Search for the cell housing the specified text and yield its [X, Y] center coordinate. 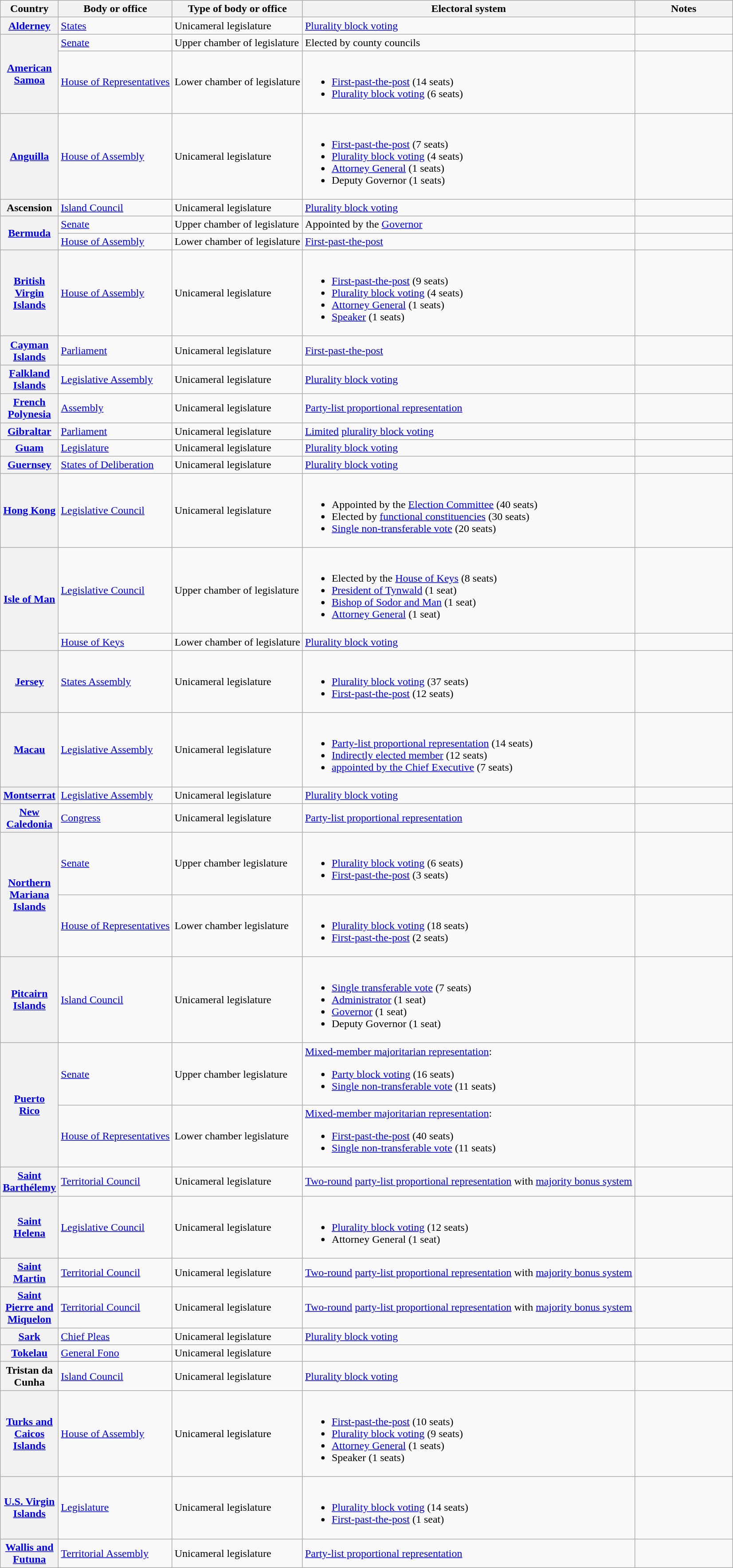
Single transferable vote (7 seats)Administrator (1 seat)Governor (1 seat)Deputy Governor (1 seat) [468, 1000]
Country [29, 9]
Macau [29, 750]
Guernsey [29, 465]
Appointed by the Governor [468, 225]
Elected by the House of Keys (8 seats)President of Tynwald (1 seat)Bishop of Sodor and Man (1 seat)Attorney General (1 seat) [468, 591]
States [115, 26]
Saint Helena [29, 1227]
Falkland Islands [29, 379]
First-past-the-post (7 seats)Plurality block voting (4 seats)Attorney General (1 seats)Deputy Governor (1 seats) [468, 156]
Plurality block voting (12 seats)Attorney General (1 seat) [468, 1227]
Jersey [29, 682]
Appointed by the Election Committee (40 seats)Elected by functional constituencies (30 seats)Single non-transferable vote (20 seats) [468, 510]
Pitcairn Islands [29, 1000]
Gibraltar [29, 431]
Party-list proportional representation (14 seats)Indirectly elected member (12 seats)appointed by the Chief Executive (7 seats) [468, 750]
Mixed-member majoritarian representation:First-past-the-post (40 seats)Single non-transferable vote (11 seats) [468, 1136]
Chief Pleas [115, 1336]
Assembly [115, 408]
U.S. Virgin Islands [29, 1508]
French Polynesia [29, 408]
States of Deliberation [115, 465]
Mixed-member majoritarian representation:Party block voting (16 seats)Single non-transferable vote (11 seats) [468, 1074]
Sark [29, 1336]
Alderney [29, 26]
Turks and Caicos Islands [29, 1434]
Notes [684, 9]
Limited plurality block voting [468, 431]
Elected by county councils [468, 43]
States Assembly [115, 682]
House of Keys [115, 642]
Saint Pierre and Miquelon [29, 1308]
First-past-the-post (14 seats)Plurality block voting (6 seats) [468, 82]
Northern Mariana Islands [29, 894]
Territorial Assembly [115, 1553]
Puerto Rico [29, 1105]
Plurality block voting (37 seats)First-past-the-post (12 seats) [468, 682]
Plurality block voting (14 seats)First-past-the-post (1 seat) [468, 1508]
Saint Martin [29, 1273]
New Caledonia [29, 818]
American Samoa [29, 74]
General Fono [115, 1353]
Hong Kong [29, 510]
Plurality block voting (18 seats)First-past-the-post (2 seats) [468, 926]
Guam [29, 448]
Type of body or office [237, 9]
Electoral system [468, 9]
Cayman Islands [29, 351]
Montserrat [29, 795]
Wallis and Futuna [29, 1553]
First-past-the-post (10 seats)Plurality block voting (9 seats)Attorney General (1 seats)Speaker (1 seats) [468, 1434]
Congress [115, 818]
Tokelau [29, 1353]
British Virgin Islands [29, 293]
Anguilla [29, 156]
First-past-the-post (9 seats)Plurality block voting (4 seats)Attorney General (1 seats)Speaker (1 seats) [468, 293]
Plurality block voting (6 seats)First-past-the-post (3 seats) [468, 863]
Bermuda [29, 233]
Ascension [29, 208]
Isle of Man [29, 599]
Tristan da Cunha [29, 1376]
Body or office [115, 9]
Saint Barthélemy [29, 1181]
